Return [X, Y] of the center of cell containing provided text 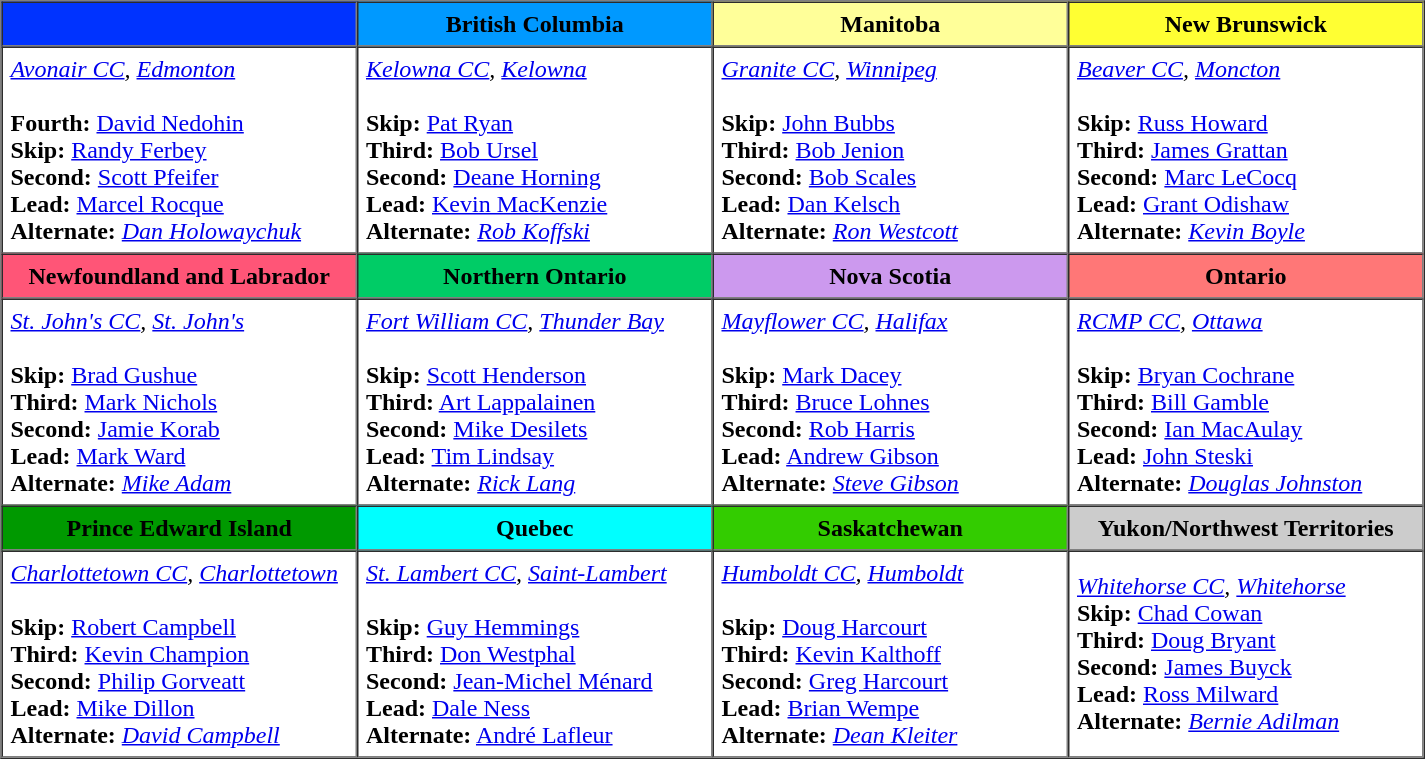
Granite CC, Winnipeg Skip: John Bubbs Third: Bob Jenion Second: Bob Scales Lead: Dan Kelsch Alternate: Ron Westcott [890, 150]
Charlottetown CC, Charlottetown Skip: Robert Campbell Third: Kevin Champion Second: Philip Gorveatt Lead: Mike Dillon Alternate: David Campbell [180, 654]
New Brunswick [1246, 24]
Manitoba [890, 24]
Ontario [1246, 276]
RCMP CC, Ottawa Skip: Bryan Cochrane Third: Bill Gamble Second: Ian MacAulay Lead: John Steski Alternate: Douglas Johnston [1246, 402]
Newfoundland and Labrador [180, 276]
St. John's CC, St. John's Skip: Brad Gushue Third: Mark Nichols Second: Jamie Korab Lead: Mark Ward Alternate: Mike Adam [180, 402]
Saskatchewan [890, 528]
Yukon/Northwest Territories [1246, 528]
Beaver CC, Moncton Skip: Russ Howard Third: James Grattan Second: Marc LeCocq Lead: Grant Odishaw Alternate: Kevin Boyle [1246, 150]
Kelowna CC, Kelowna Skip: Pat Ryan Third: Bob Ursel Second: Deane Horning Lead: Kevin MacKenzie Alternate: Rob Koffski [535, 150]
British Columbia [535, 24]
St. Lambert CC, Saint-Lambert Skip: Guy Hemmings Third: Don Westphal Second: Jean-Michel Ménard Lead: Dale Ness Alternate: André Lafleur [535, 654]
Northern Ontario [535, 276]
Whitehorse CC, WhitehorseSkip: Chad Cowan Third: Doug Bryant Second: James Buyck Lead: Ross Milward Alternate: Bernie Adilman [1246, 654]
Fort William CC, Thunder Bay Skip: Scott Henderson Third: Art Lappalainen Second: Mike Desilets Lead: Tim Lindsay Alternate: Rick Lang [535, 402]
Nova Scotia [890, 276]
Quebec [535, 528]
Prince Edward Island [180, 528]
Humboldt CC, Humboldt Skip: Doug Harcourt Third: Kevin Kalthoff Second: Greg Harcourt Lead: Brian Wempe Alternate: Dean Kleiter [890, 654]
Avonair CC, Edmonton Fourth: David Nedohin Skip: Randy Ferbey Second: Scott Pfeifer Lead: Marcel Rocque Alternate: Dan Holowaychuk [180, 150]
Mayflower CC, Halifax Skip: Mark Dacey Third: Bruce Lohnes Second: Rob Harris Lead: Andrew Gibson Alternate: Steve Gibson [890, 402]
